Pinpoint the cell where the given text exists, returning its [X, Y] midpoint coordinate. 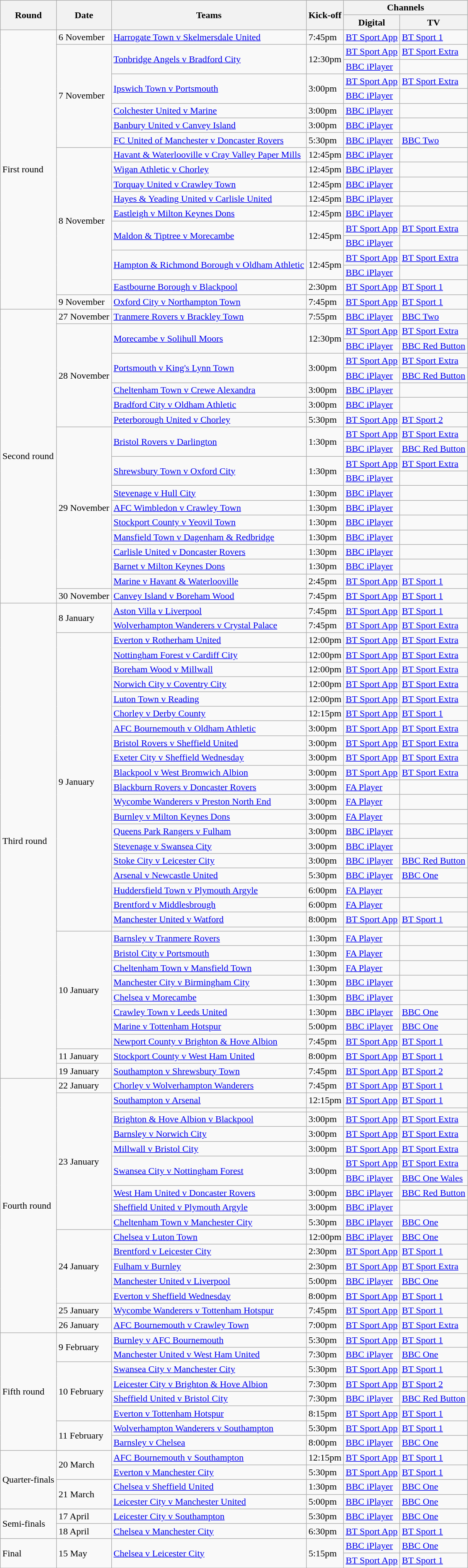
Eastleigh v Milton Keynes Dons [209, 214]
Boreham Wood v Millwall [209, 670]
Barnsley v Norwich City [209, 1134]
Second round [29, 456]
Arsenal v Newcastle United [209, 875]
9 November [84, 302]
Barnsley v Tranmere Rovers [209, 939]
Crawley Town v Leeds United [209, 1012]
Manchester United v West Ham United [209, 1355]
Bristol City v Portsmouth [209, 953]
Chorley v Derby County [209, 714]
11 February [84, 1435]
Shrewsbury Town v Oxford City [209, 471]
Everton v Rotherham United [209, 640]
Everton v Sheffield Wednesday [209, 1296]
18 April [84, 1531]
FC United of Manchester v Doncaster Rovers [209, 140]
Kick-off [325, 15]
8:15pm [325, 1413]
24 January [84, 1266]
Barnsley v Chelsea [209, 1443]
Manchester City v Birmingham City [209, 983]
22 January [84, 1085]
9 January [84, 782]
Tranmere Rovers v Brackley Town [209, 316]
28 November [84, 375]
Fifth round [29, 1391]
6 November [84, 37]
25 January [84, 1310]
Bristol Rovers v Sheffield United [209, 743]
Luton Town v Reading [209, 699]
Portsmouth v King's Lynn Town [209, 368]
Tonbridge Angels v Bradford City [209, 59]
Canvey Island v Boreham Wood [209, 596]
Newport County v Brighton & Hove Albion [209, 1041]
Wolverhampton Wanderers v Southampton [209, 1428]
Brentford v Leicester City [209, 1252]
Oxford City v Northampton Town [209, 302]
Leicester City v Southampton [209, 1516]
Leicester City v Manchester United [209, 1502]
15 May [84, 1553]
Chelsea v Luton Town [209, 1237]
Chelsea v Manchester City [209, 1531]
Southampton v Arsenal [209, 1100]
Cheltenham Town v Mansfield Town [209, 968]
Bristol Rovers v Darlington [209, 442]
Swansea City v Manchester City [209, 1369]
AFC Bournemouth v Oldham Athletic [209, 728]
Torquay United v Crawley Town [209, 184]
7 November [84, 96]
19 January [84, 1071]
TV [434, 22]
Brighton & Hove Albion v Blackpool [209, 1119]
10 February [84, 1391]
Eastbourne Borough v Blackpool [209, 287]
AFC Bournemouth v Crawley Town [209, 1325]
Stockport County v Yeovil Town [209, 522]
Fulham v Burnley [209, 1266]
Nottingham Forest v Cardiff City [209, 655]
Wolverhampton Wanderers v Crystal Palace [209, 625]
Stevenage v Swansea City [209, 846]
Wigan Athletic v Chorley [209, 169]
Chelsea v Sheffield United [209, 1487]
17 April [84, 1516]
Stevenage v Hull City [209, 493]
Exeter City v Sheffield Wednesday [209, 758]
West Ham United v Doncaster Rovers [209, 1193]
Blackpool v West Bromwich Albion [209, 772]
Mansfield Town v Dagenham & Redbridge [209, 537]
Burnley v AFC Bournemouth [209, 1340]
Morecambe v Solihull Moors [209, 338]
Barnet v Milton Keynes Dons [209, 566]
Bradford City v Oldham Athletic [209, 405]
Swansea City v Nottingham Forest [209, 1171]
Havant & Waterlooville v Cray Valley Paper Mills [209, 155]
30 November [84, 596]
Channels [405, 8]
Blackburn Rovers v Doncaster Rovers [209, 787]
6:30pm [325, 1531]
11 January [84, 1056]
Wycombe Wanderers v Tottenham Hotspur [209, 1310]
Millwall v Bristol City [209, 1149]
9 February [84, 1347]
Hayes & Yeading United v Carlisle United [209, 199]
Third round [29, 841]
2:45pm [325, 581]
Manchester United v Liverpool [209, 1281]
Teams [209, 15]
AFC Bournemouth v Southampton [209, 1457]
Sheffield United v Plymouth Argyle [209, 1207]
Semi-finals [29, 1524]
Sheffield United v Bristol City [209, 1399]
Peterborough United v Chorley [209, 419]
Fourth round [29, 1205]
Chelsea v Leicester City [209, 1553]
Southampton v Shrewsbury Town [209, 1071]
Norwich City v Coventry City [209, 684]
Leicester City v Brighton & Hove Albion [209, 1384]
Manchester United v Watford [209, 920]
20 March [84, 1465]
7:00pm [325, 1325]
29 November [84, 508]
23 January [84, 1161]
Chorley v Wolverhampton Wanderers [209, 1085]
21 March [84, 1494]
Hampton & Richmond Borough v Oldham Athletic [209, 265]
Aston Villa v Liverpool [209, 611]
Ipswich Town v Portsmouth [209, 88]
Cheltenham Town v Crewe Alexandra [209, 390]
Cheltenham Town v Manchester City [209, 1222]
Chelsea v Morecambe [209, 997]
7:55pm [325, 316]
Wycombe Wanderers v Preston North End [209, 802]
10 January [84, 990]
Everton v Manchester City [209, 1472]
Marine v Havant & Waterlooville [209, 581]
Brentford v Middlesbrough [209, 905]
First round [29, 169]
Stockport County v West Ham United [209, 1056]
Date [84, 15]
Digital [372, 22]
Huddersfield Town v Plymouth Argyle [209, 890]
Burnley v Milton Keynes Dons [209, 816]
Colchester United v Marine [209, 111]
Queens Park Rangers v Fulham [209, 831]
Maldon & Tiptree v Morecambe [209, 236]
Marine v Tottenham Hotspur [209, 1027]
Final [29, 1553]
BBC One Wales [434, 1178]
27 November [84, 316]
AFC Wimbledon v Crawley Town [209, 508]
Banbury United v Canvey Island [209, 125]
Everton v Tottenham Hotspur [209, 1413]
Carlisle United v Doncaster Rovers [209, 552]
8 November [84, 221]
Harrogate Town v Skelmersdale United [209, 37]
8 January [84, 618]
26 January [84, 1325]
5:15pm [325, 1553]
Round [29, 15]
Stoke City v Leicester City [209, 861]
Quarter-finals [29, 1480]
